Extract the (X, Y) coordinate from the center of the cell holding the provided text.  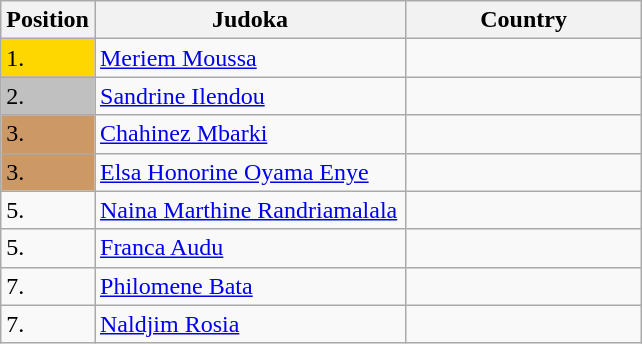
Country (524, 20)
Naldjim Rosia (250, 324)
Philomene Bata (250, 286)
Franca Audu (250, 248)
Position (48, 20)
Elsa Honorine Oyama Enye (250, 172)
2. (48, 96)
Sandrine Ilendou (250, 96)
Naina Marthine Randriamalala (250, 210)
Chahinez Mbarki (250, 134)
1. (48, 58)
Judoka (250, 20)
Meriem Moussa (250, 58)
